Search for the cell housing the specified text and yield its (X, Y) center coordinate. 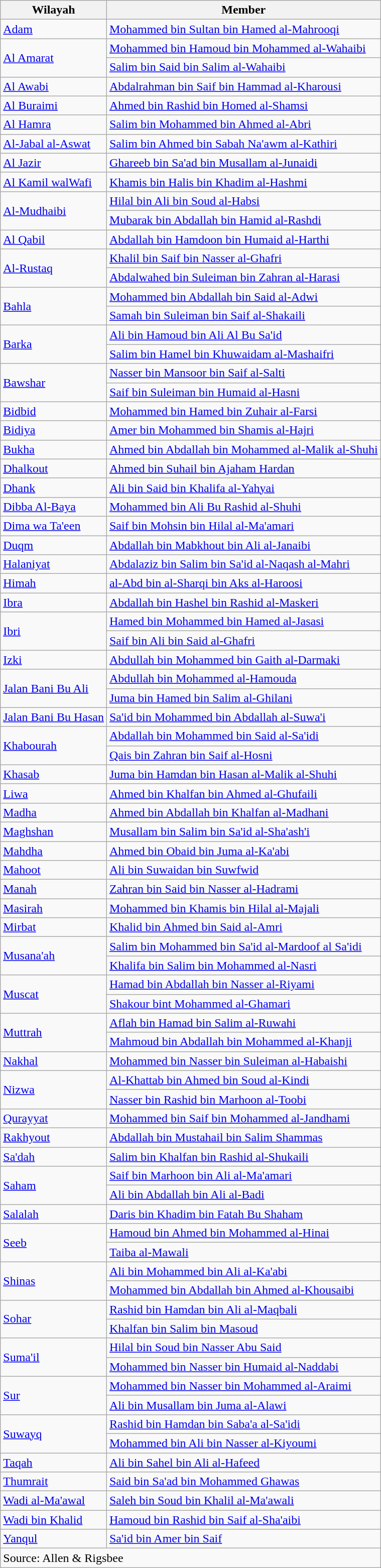
Abdallah bin Hashel bin Rashid al-Maskeri (243, 602)
Ali bin Said bin Khalifa al-Yahyai (243, 488)
Jalan Bani Bu Ali (54, 688)
al-Abd bin al-Sharqi bin Aks al-Haroosi (243, 583)
Daris bin Khadim bin Fatah Bu Shaham (243, 1214)
Mohammed bin Nasser bin Humaid al-Naddabi (243, 1367)
Wadi bin Khalid (54, 1520)
Abdallah bin Mohammed bin Said al-Sa'idi (243, 736)
Salim bin Said bin Salim al-Wahaibi (243, 67)
Suma'il (54, 1357)
Musallam bin Salim bin Sa'id al-Sha'ash'i (243, 831)
Al-Khattab bin Ahmed bin Soud al-Kindi (243, 1080)
Khasab (54, 774)
Al Jazir (54, 163)
Madha (54, 812)
Said bin Sa'ad bin Mohammed Ghawas (243, 1482)
Jalan Bani Bu Hasan (54, 717)
Mohammed bin Saif bin Mohammed al-Jandhami (243, 1118)
Mahdha (54, 851)
Juma bin Hamdan bin Hasan al-Malik al-Shuhi (243, 774)
Abdallah bin Mabkhout bin Ali al-Janaibi (243, 545)
Wilayah (54, 10)
Ali bin Mohammed bin Ali al-Ka'abi (243, 1271)
Dhank (54, 488)
Al-Jabal al-Aswat (54, 144)
Salim bin Mohammed bin Sa'id al-Mardoof al Sa'idi (243, 946)
Abdallah bin Mustahail bin Salim Shammas (243, 1137)
Nizwa (54, 1090)
Bidiya (54, 430)
Mohammed bin Ali Bu Rashid al-Shuhi (243, 507)
Rakhyout (54, 1137)
Dibba Al-Baya (54, 507)
Mahmoud bin Abdallah bin Mohammed al-Khanji (243, 1042)
Ali bin Abdallah bin Ali al-Badi (243, 1195)
Amer bin Mohammed bin Shamis al-Hajri (243, 430)
Mohammed bin Sultan bin Hamed al-Mahrooqi (243, 29)
Saif bin Marhoon bin Ali al-Ma'amari (243, 1176)
Dhalkout (54, 468)
Al Amarat (54, 58)
Sohar (54, 1319)
Barka (54, 344)
Ahmed bin Abdallah bin Mohammed al-Malik al-Shuhi (243, 449)
Muscat (54, 994)
Hamad bin Abdallah bin Nasser al-Riyami (243, 985)
Khamis bin Halis bin Khadim al-Hashmi (243, 182)
Abdalwahed bin Suleiman bin Zahran al-Harasi (243, 278)
Zahran bin Said bin Nasser al-Hadrami (243, 889)
Ibri (54, 631)
Salim bin Ahmed bin Sabah Na'awm al-Kathiri (243, 144)
Al Awabi (54, 86)
Abdalrahman bin Saif bin Hammad al-Kharousi (243, 86)
Al Buraimi (54, 105)
Al Kamil walWafi (54, 182)
Ahmed bin Abdallah bin Khalfan al-Madhani (243, 812)
Member (243, 10)
Khalifa bin Salim bin Mohammed al-Nasri (243, 966)
Khalfan bin Salim bin Masoud (243, 1329)
Juma bin Hamed bin Salim al-Ghilani (243, 698)
Mahoot (54, 870)
Mohammed bin Abdallah bin Said al-Adwi (243, 297)
Liwa (54, 793)
Hamoud bin Rashid bin Saif al-Sha'aibi (243, 1520)
Thumrait (54, 1482)
Shinas (54, 1281)
Taqah (54, 1463)
Khalid bin Ahmed bin Said al-Amri (243, 927)
Sa'id bin Mohammed bin Abdallah al-Suwa'i (243, 717)
Qurayyat (54, 1118)
Taiba al-Mawali (243, 1252)
Izki (54, 660)
Salalah (54, 1214)
Bidbid (54, 411)
Muttrah (54, 1032)
Duqm (54, 545)
Al-Rustaq (54, 268)
Ali bin Sahel bin Ali al-Hafeed (243, 1463)
Abdullah bin Mohammed al-Hamouda (243, 679)
Qais bin Zahran bin Saif al-Hosni (243, 755)
Saham (54, 1185)
Ahmed bin Rashid bin Homed al-Shamsi (243, 105)
Halaniyat (54, 564)
Sa'dah (54, 1156)
Masirah (54, 908)
Samah bin Suleiman bin Saif al-Shakaili (243, 316)
Nakhal (54, 1061)
Hilal bin Ali bin Soud al-Habsi (243, 201)
Al Qabil (54, 239)
Saleh bin Soud bin Khalil al-Ma'awali (243, 1501)
Mohammed bin Nasser bin Suleiman al-Habaishi (243, 1061)
Abdallah bin Hamdoon bin Humaid al-Harthi (243, 239)
Al-Mudhaibi (54, 210)
Suwayq (54, 1433)
Salim bin Hamel bin Khuwaidam al-Mashaifri (243, 354)
Mohammed bin Nasser bin Mohammed al-Araimi (243, 1386)
Rashid bin Hamdan bin Ali al-Maqbali (243, 1309)
Yanqul (54, 1539)
Mohammed bin Khamis bin Hilal al-Majali (243, 908)
Seeb (54, 1243)
Abdullah bin Mohammed bin Gaith al-Darmaki (243, 660)
Mohammed bin Abdallah bin Ahmed al-Khousaibi (243, 1290)
Salim bin Mohammed bin Ahmed al-Abri (243, 125)
Ahmed bin Obaid bin Juma al-Ka'abi (243, 851)
Ahmed bin Suhail bin Ajaham Hardan (243, 468)
Shakour bint Mohammed al-Ghamari (243, 1004)
Nasser bin Rashid bin Marhoon al-Toobi (243, 1099)
Ali bin Musallam bin Juma al-Alawi (243, 1405)
Himah (54, 583)
Ahmed bin Khalfan bin Ahmed al-Ghufaili (243, 793)
Hilal bin Soud bin Nasser Abu Said (243, 1348)
Bawshar (54, 383)
Mohammed bin Hamoud bin Mohammed al-Wahaibi (243, 48)
Saif bin Suleiman bin Humaid al-Hasni (243, 392)
Musana'ah (54, 956)
Source: Allen & Rigsbee (191, 1558)
Saif bin Mohsin bin Hilal al-Ma'amari (243, 526)
Mohammed bin Ali bin Nasser al-Kiyoumi (243, 1443)
Saif bin Ali bin Said al-Ghafri (243, 641)
Mirbat (54, 927)
Rashid bin Hamdan bin Saba'a al-Sa'idi (243, 1424)
Ali bin Suwaidan bin Suwfwid (243, 870)
Bukha (54, 449)
Ibra (54, 602)
Mubarak bin Abdallah bin Hamid al-Rashdi (243, 220)
Abdalaziz bin Salim bin Sa'id al-Naqash al-Mahri (243, 564)
Bahla (54, 306)
Sur (54, 1395)
Al Hamra (54, 125)
Sa'id bin Amer bin Saif (243, 1539)
Wadi al-Ma'awal (54, 1501)
Khalil bin Saif bin Nasser al-Ghafri (243, 259)
Dima wa Ta'een (54, 526)
Nasser bin Mansoor bin Saif al-Salti (243, 373)
Hamoud bin Ahmed bin Mohammed al-Hinai (243, 1233)
Manah (54, 889)
Salim bin Khalfan bin Rashid al-Shukaili (243, 1156)
Maghshan (54, 831)
Adam (54, 29)
Hamed bin Mohammed bin Hamed al-Jasasi (243, 622)
Mohammed bin Hamed bin Zuhair al-Farsi (243, 411)
Aflah bin Hamad bin Salim al-Ruwahi (243, 1023)
Ali bin Hamoud bin Ali Al Bu Sa'id (243, 335)
Khabourah (54, 746)
Ghareeb bin Sa'ad bin Musallam al-Junaidi (243, 163)
